From the cell containing the given text, extract its center point as (x, y) coordinate. 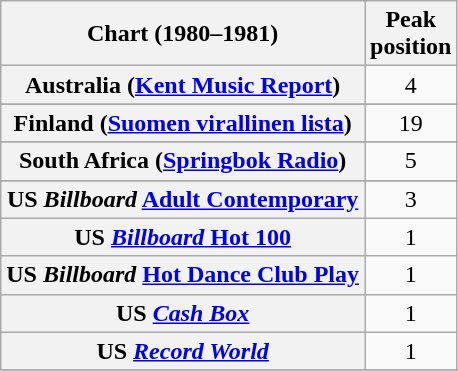
US Billboard Adult Contemporary (183, 199)
4 (411, 85)
Finland (Suomen virallinen lista) (183, 123)
Chart (1980–1981) (183, 34)
3 (411, 199)
Australia (Kent Music Report) (183, 85)
South Africa (Springbok Radio) (183, 161)
Peakposition (411, 34)
5 (411, 161)
19 (411, 123)
US Cash Box (183, 313)
US Record World (183, 351)
US Billboard Hot 100 (183, 237)
US Billboard Hot Dance Club Play (183, 275)
